Detect which cell encompasses the target text, then output its (X, Y) center coordinate. 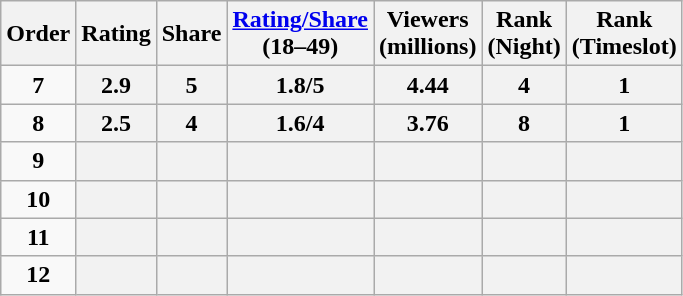
9 (38, 161)
Rating/Share(18–49) (300, 34)
5 (192, 85)
1.6/4 (300, 123)
2.9 (116, 85)
3.76 (428, 123)
11 (38, 237)
Order (38, 34)
1.8/5 (300, 85)
Rank(Night) (524, 34)
Viewers(millions) (428, 34)
10 (38, 199)
4.44 (428, 85)
Rank(Timeslot) (624, 34)
2.5 (116, 123)
12 (38, 275)
Rating (116, 34)
Share (192, 34)
7 (38, 85)
